Determine the (X, Y) coordinate at the center of the cell enclosing the given text.  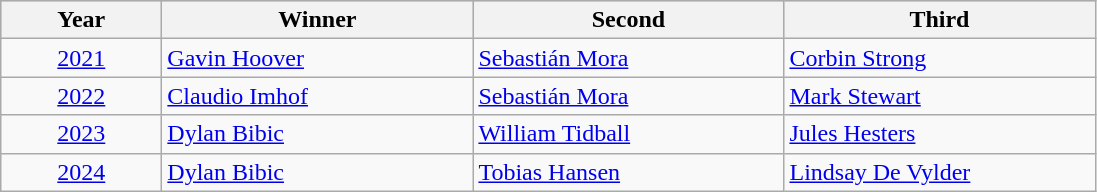
Tobias Hansen (628, 172)
Claudio Imhof (318, 96)
Second (628, 20)
Jules Hesters (940, 134)
Lindsay De Vylder (940, 172)
2022 (82, 96)
Corbin Strong (940, 58)
William Tidball (628, 134)
2021 (82, 58)
Gavin Hoover (318, 58)
Mark Stewart (940, 96)
2024 (82, 172)
2023 (82, 134)
Winner (318, 20)
Third (940, 20)
Year (82, 20)
